Provide the [x, y] coordinate of the cell's center where the given text is located.  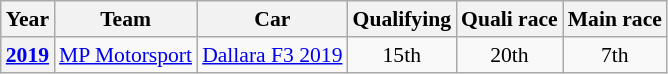
Car [272, 19]
Main race [615, 19]
Qualifying [402, 19]
20th [510, 55]
Quali race [510, 19]
15th [402, 55]
2019 [28, 55]
Dallara F3 2019 [272, 55]
Year [28, 19]
MP Motorsport [126, 55]
Team [126, 19]
7th [615, 55]
